Search for the cell housing the specified text and yield its (X, Y) center coordinate. 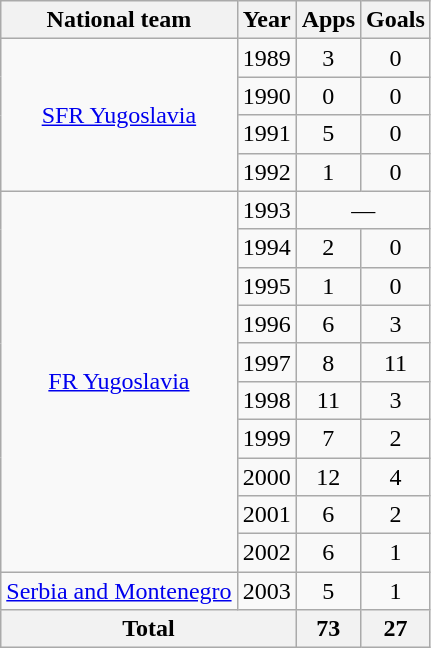
Serbia and Montenegro (119, 591)
Apps (328, 20)
4 (396, 477)
1997 (266, 362)
FR Yugoslavia (119, 382)
2001 (266, 515)
National team (119, 20)
1995 (266, 286)
7 (328, 438)
Total (148, 629)
27 (396, 629)
1992 (266, 172)
SFR Yugoslavia (119, 115)
1998 (266, 400)
1993 (266, 210)
1989 (266, 58)
1996 (266, 324)
1999 (266, 438)
Year (266, 20)
1991 (266, 134)
8 (328, 362)
2002 (266, 553)
2003 (266, 591)
73 (328, 629)
— (363, 210)
1994 (266, 248)
2000 (266, 477)
12 (328, 477)
Goals (396, 20)
1990 (266, 96)
